Pinpoint the cell where the given text exists, returning its [x, y] midpoint coordinate. 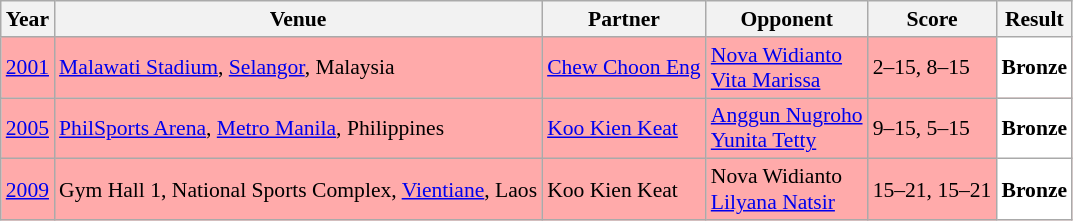
15–21, 15–21 [932, 190]
Anggun Nugroho Yunita Tetty [787, 128]
Gym Hall 1, National Sports Complex, Vientiane, Laos [298, 190]
2009 [28, 190]
Partner [624, 19]
Malawati Stadium, Selangor, Malaysia [298, 68]
9–15, 5–15 [932, 128]
Score [932, 19]
PhilSports Arena, Metro Manila, Philippines [298, 128]
Year [28, 19]
Result [1034, 19]
2–15, 8–15 [932, 68]
Nova Widianto Lilyana Natsir [787, 190]
2005 [28, 128]
Opponent [787, 19]
Nova Widianto Vita Marissa [787, 68]
Venue [298, 19]
Chew Choon Eng [624, 68]
2001 [28, 68]
